Identify which cell holds the provided text, then report its [x, y] central coordinate. 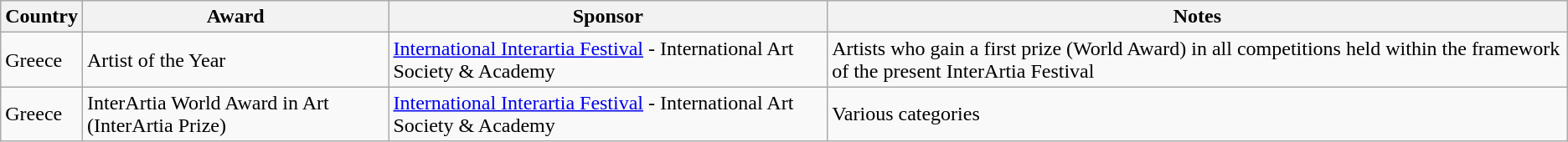
Country [42, 17]
Award [235, 17]
Various categories [1198, 114]
Sponsor [608, 17]
InterArtia World Award in Art (InterArtia Prize) [235, 114]
Artist of the Year [235, 60]
Notes [1198, 17]
Artists who gain a first prize (World Award) in all competitions held within the framework of the present InterArtia Festival [1198, 60]
